Find where the given text appears and provide that cell's center as [x, y] coordinate. 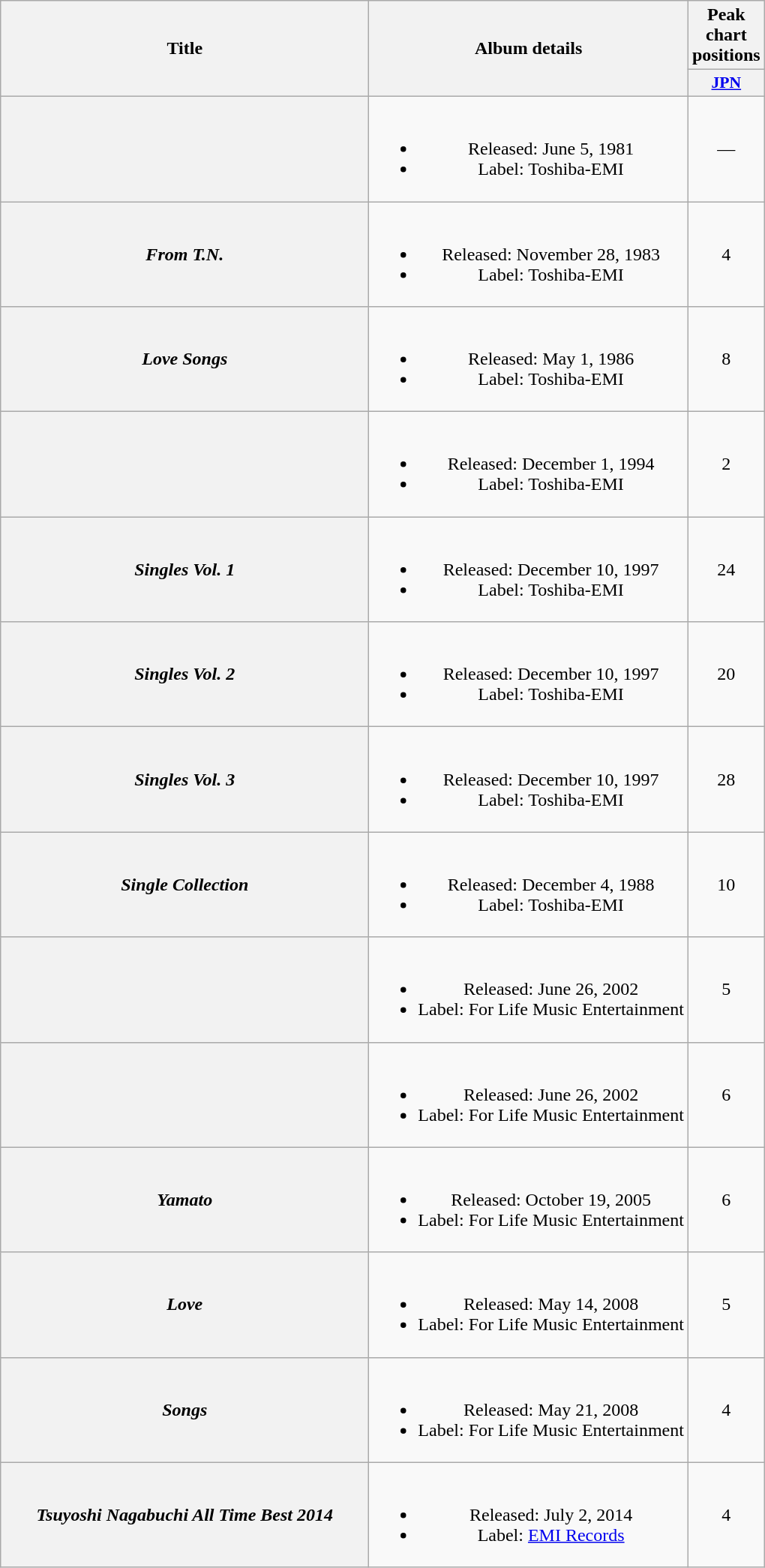
8 [726, 359]
— [726, 149]
Singles Vol. 2 [184, 674]
Released: December 1, 1994Label: Toshiba-EMI [529, 464]
20 [726, 674]
2 [726, 464]
JPN [726, 83]
Yamato [184, 1200]
Singles Vol. 1 [184, 569]
Singles Vol. 3 [184, 779]
Tsuyoshi Nagabuchi All Time Best 2014 [184, 1515]
Released: October 19, 2005Label: For Life Music Entertainment [529, 1200]
Released: July 2, 2014Label: EMI Records [529, 1515]
Released: May 14, 2008Label: For Life Music Entertainment [529, 1305]
Released: June 5, 1981Label: Toshiba-EMI [529, 149]
From T.N. [184, 254]
Released: December 4, 1988Label: Toshiba-EMI [529, 885]
Released: May 1, 1986Label: Toshiba-EMI [529, 359]
Songs [184, 1410]
Peak chart positions [726, 35]
Released: May 21, 2008Label: For Life Music Entertainment [529, 1410]
Released: November 28, 1983Label: Toshiba-EMI [529, 254]
28 [726, 779]
Single Collection [184, 885]
Love Songs [184, 359]
Title [184, 49]
10 [726, 885]
24 [726, 569]
Love [184, 1305]
Album details [529, 49]
